Scan for the cell matching the given text and deliver its [x, y] coordinate at center. 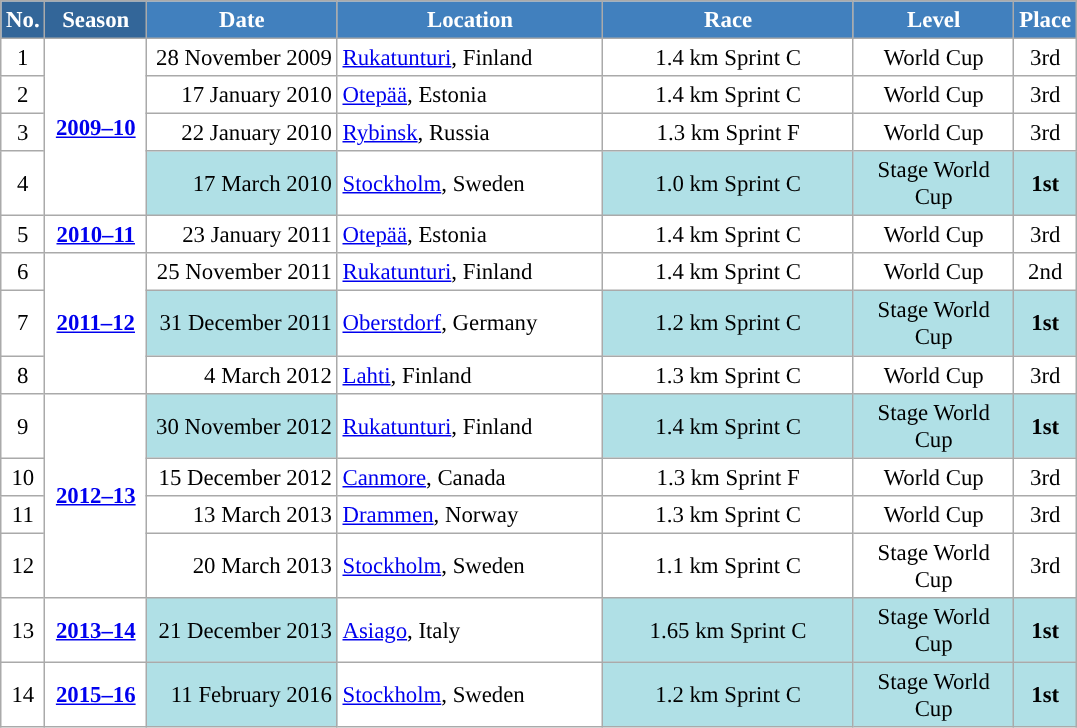
Asiago, Italy [470, 630]
Race [728, 20]
4 [23, 184]
3 [23, 133]
1.0 km Sprint C [728, 184]
Drammen, Norway [470, 514]
2009–10 [96, 128]
20 March 2013 [242, 566]
Location [470, 20]
2015–16 [96, 694]
2013–14 [96, 630]
2011–12 [96, 324]
4 March 2012 [242, 375]
25 November 2011 [242, 273]
Season [96, 20]
30 November 2012 [242, 426]
17 January 2010 [242, 95]
11 February 2016 [242, 694]
13 [23, 630]
31 December 2011 [242, 324]
1.1 km Sprint C [728, 566]
6 [23, 273]
17 March 2010 [242, 184]
21 December 2013 [242, 630]
12 [23, 566]
13 March 2013 [242, 514]
8 [23, 375]
Lahti, Finland [470, 375]
1.65 km Sprint C [728, 630]
2012–13 [96, 495]
5 [23, 235]
22 January 2010 [242, 133]
Place [1045, 20]
1 [23, 58]
15 December 2012 [242, 477]
9 [23, 426]
Level [934, 20]
11 [23, 514]
Canmore, Canada [470, 477]
14 [23, 694]
2010–11 [96, 235]
Date [242, 20]
2 [23, 95]
23 January 2011 [242, 235]
Rybinsk, Russia [470, 133]
Oberstdorf, Germany [470, 324]
10 [23, 477]
No. [23, 20]
7 [23, 324]
28 November 2009 [242, 58]
2nd [1045, 273]
